Return the (x, y) coordinate for the center point of the cell that contains the specified text.  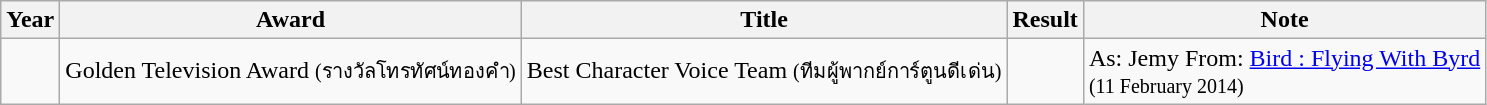
Year (30, 20)
Result (1045, 20)
Title (764, 20)
Note (1284, 20)
Award (291, 20)
As: Jemy From: Bird : Flying With Byrd(11 February 2014) (1284, 72)
Golden Television Award (รางวัลโทรทัศน์ทองคำ) (291, 72)
Best Character Voice Team (ทีมผู้พากย์การ์ตูนดีเด่น) (764, 72)
